For the text-containing cell, return its midpoint in (X, Y) coordinate format. 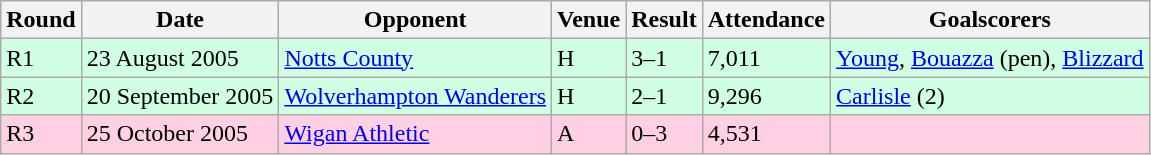
R1 (41, 58)
9,296 (766, 96)
A (589, 134)
Notts County (416, 58)
4,531 (766, 134)
Opponent (416, 20)
Result (664, 20)
0–3 (664, 134)
Date (180, 20)
Young, Bouazza (pen), Blizzard (990, 58)
20 September 2005 (180, 96)
3–1 (664, 58)
2–1 (664, 96)
25 October 2005 (180, 134)
Attendance (766, 20)
Round (41, 20)
7,011 (766, 58)
Venue (589, 20)
R3 (41, 134)
Wigan Athletic (416, 134)
Goalscorers (990, 20)
Carlisle (2) (990, 96)
23 August 2005 (180, 58)
R2 (41, 96)
Wolverhampton Wanderers (416, 96)
